Return the [x, y] coordinate for the center point of the cell that contains the specified text.  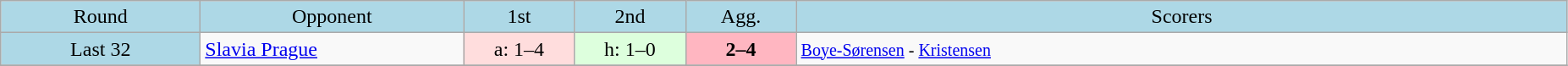
2–4 [741, 49]
h: 1–0 [630, 49]
1st [520, 17]
Last 32 [101, 49]
Scorers [1181, 17]
Boye-Sørensen - Kristensen [1181, 49]
2nd [630, 17]
Round [101, 17]
a: 1–4 [520, 49]
Agg. [741, 17]
Opponent [332, 17]
Slavia Prague [332, 49]
